Extract the [x, y] coordinate from the center of the cell holding the provided text.  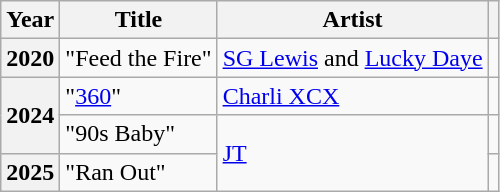
SG Lewis and Lucky Daye [352, 58]
Title [138, 20]
2020 [30, 58]
"90s Baby" [138, 134]
"Ran Out" [138, 172]
"360" [138, 96]
"Feed the Fire" [138, 58]
Artist [352, 20]
JT [352, 153]
Charli XCX [352, 96]
Year [30, 20]
2024 [30, 115]
2025 [30, 172]
